Provide the [x, y] coordinate of the cell's center where the given text is located.  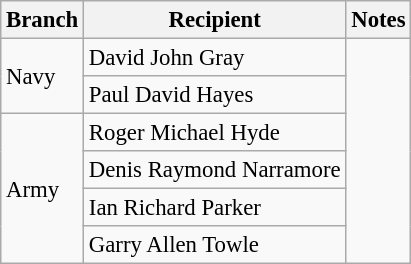
Branch [42, 20]
Recipient [215, 20]
Denis Raymond Narramore [215, 170]
Notes [378, 20]
Army [42, 189]
Ian Richard Parker [215, 208]
Navy [42, 76]
Garry Allen Towle [215, 245]
David John Gray [215, 58]
Paul David Hayes [215, 95]
Roger Michael Hyde [215, 133]
